Locate the cell with the specified text and output its (X, Y) center coordinate. 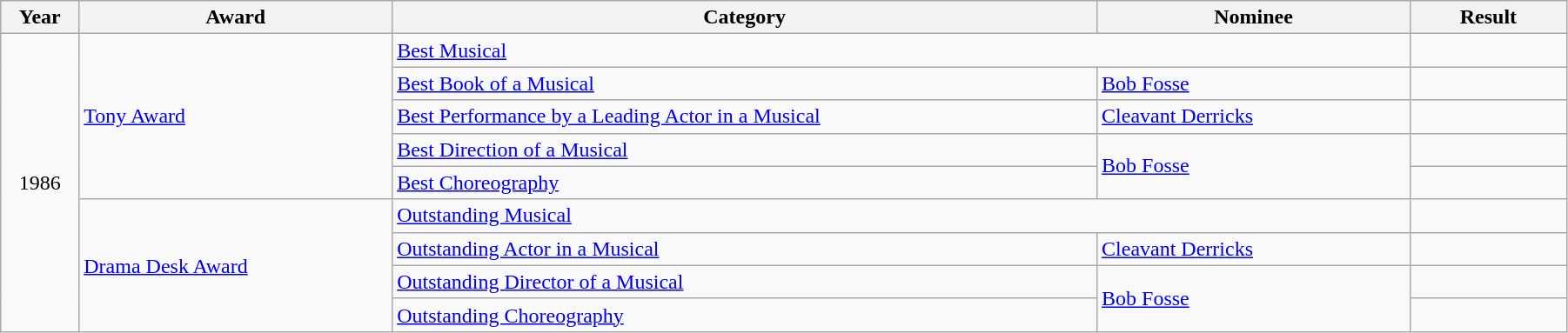
Best Musical (901, 50)
Year (40, 17)
Best Choreography (745, 183)
Outstanding Choreography (745, 315)
Outstanding Actor in a Musical (745, 249)
Category (745, 17)
Best Book of a Musical (745, 83)
Best Performance by a Leading Actor in a Musical (745, 117)
Award (236, 17)
1986 (40, 183)
Outstanding Musical (901, 216)
Drama Desk Award (236, 265)
Result (1488, 17)
Tony Award (236, 117)
Best Direction of a Musical (745, 150)
Outstanding Director of a Musical (745, 282)
Nominee (1254, 17)
